Search for the cell housing the specified text and yield its [X, Y] center coordinate. 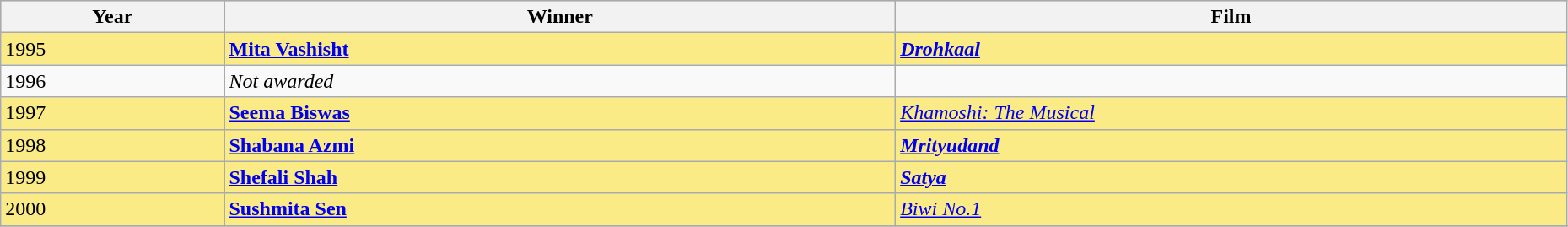
Seema Biswas [560, 113]
Mrityudand [1231, 145]
1997 [113, 113]
Year [113, 17]
Not awarded [560, 81]
Biwi No.1 [1231, 209]
Shefali Shah [560, 177]
Winner [560, 17]
Film [1231, 17]
Khamoshi: The Musical [1231, 113]
Mita Vashisht [560, 49]
Drohkaal [1231, 49]
1998 [113, 145]
2000 [113, 209]
Shabana Azmi [560, 145]
Sushmita Sen [560, 209]
Satya [1231, 177]
1999 [113, 177]
1996 [113, 81]
1995 [113, 49]
